Return the [X, Y] coordinate for the center point of the cell that contains the specified text.  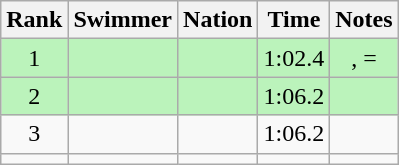
1 [34, 58]
Rank [34, 20]
Notes [364, 20]
Nation [218, 20]
1:02.4 [294, 58]
3 [34, 134]
Swimmer [123, 20]
2 [34, 96]
Time [294, 20]
, = [364, 58]
